Find where the given text appears and provide that cell's center as (X, Y) coordinate. 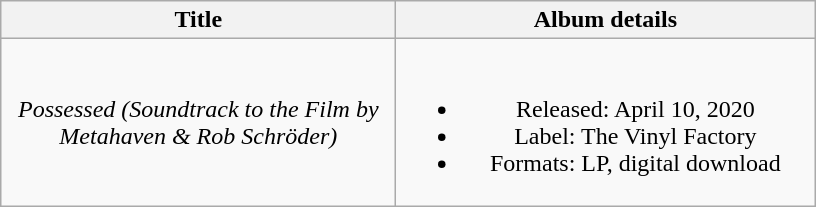
Title (198, 20)
Possessed (Soundtrack to the Film by Metahaven & Rob Schröder) (198, 122)
Album details (606, 20)
Released: April 10, 2020Label: The Vinyl FactoryFormats: LP, digital download (606, 122)
